Return the (X, Y) coordinate for the center point of the cell that contains the specified text.  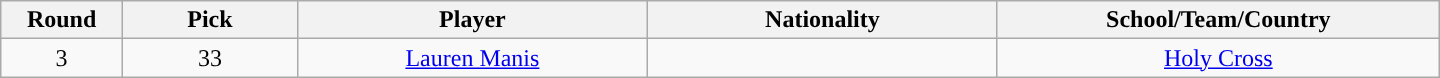
Holy Cross (1218, 58)
School/Team/Country (1218, 20)
33 (210, 58)
Lauren Manis (472, 58)
Round (62, 20)
3 (62, 58)
Pick (210, 20)
Nationality (822, 20)
Player (472, 20)
